Find where the given text appears and provide that cell's center as [x, y] coordinate. 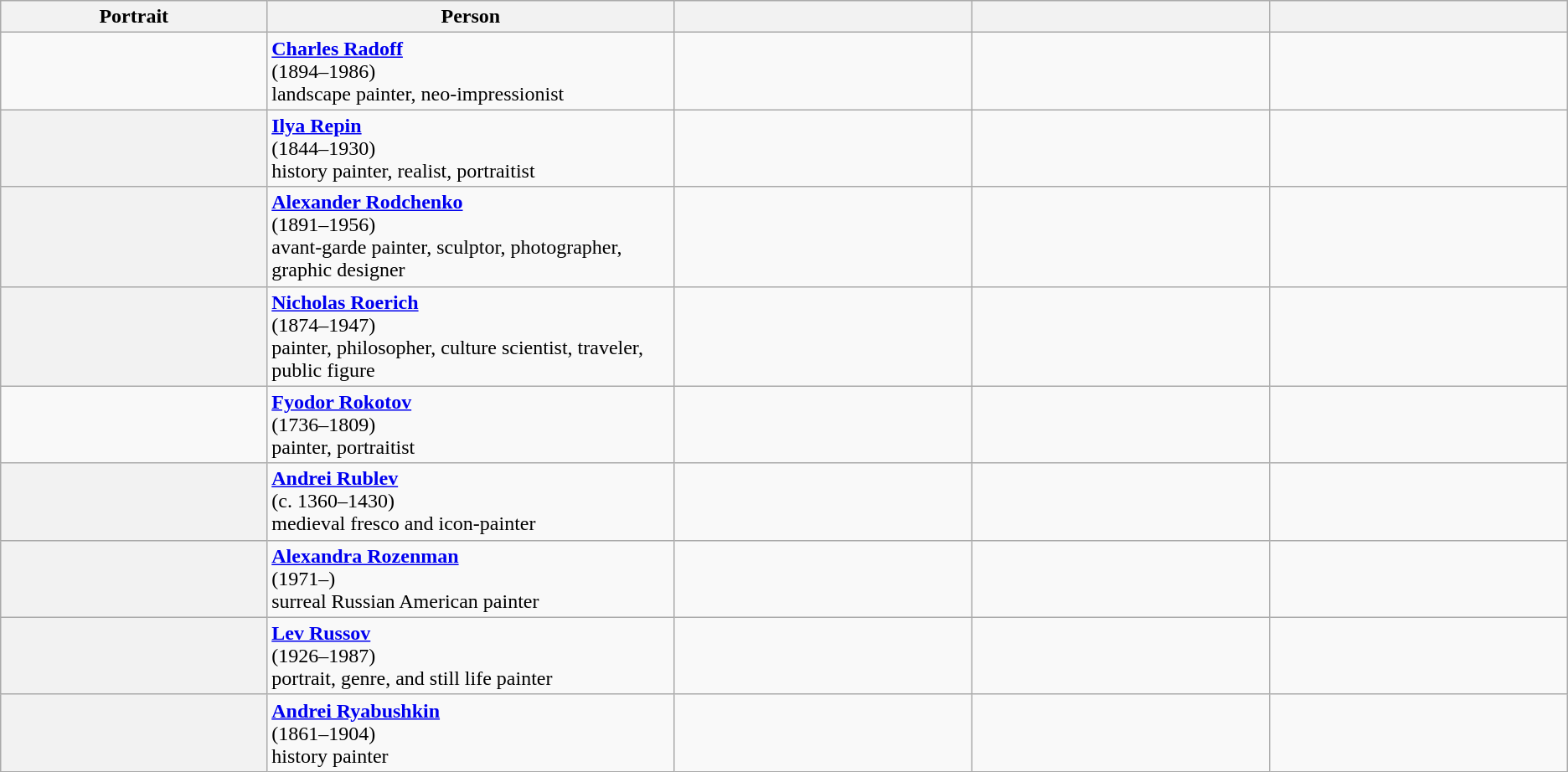
Lev Russov (1926–1987) portrait, genre, and still life painter [471, 656]
Alexandra Rozenman (1971–) surreal Russian American painter [471, 579]
Person [471, 17]
Alexander Rodchenko(1891–1956)avant-garde painter, sculptor, photographer, graphic designer [471, 236]
Charles Radoff (1894–1986)landscape painter, neo-impressionist [471, 71]
Andrei Rublev (c. 1360–1430)medieval fresco and icon-painter [471, 502]
Andrei Ryabushkin(1861–1904) history painter [471, 733]
Portrait [134, 17]
Fyodor Rokotov (1736–1809)painter, portraitist [471, 425]
Ilya Repin (1844–1930)history painter, realist, portraitist [471, 148]
Nicholas Roerich(1874–1947) painter, philosopher, culture scientist, traveler, public figure [471, 337]
